Output the (x, y) coordinate of the center of the cell containing the given text.  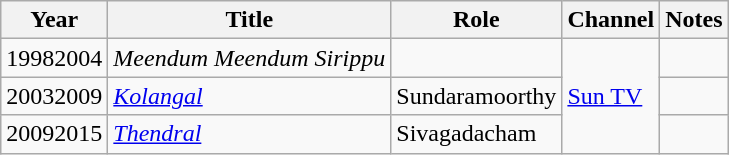
19982004 (54, 58)
20032009 (54, 96)
20092015 (54, 134)
Sivagadacham (476, 134)
Thendral (250, 134)
Kolangal (250, 96)
Meendum Meendum Sirippu (250, 58)
Sundaramoorthy (476, 96)
Sun TV (611, 96)
Title (250, 20)
Channel (611, 20)
Year (54, 20)
Notes (694, 20)
Role (476, 20)
